Detect which cell encompasses the target text, then output its (X, Y) center coordinate. 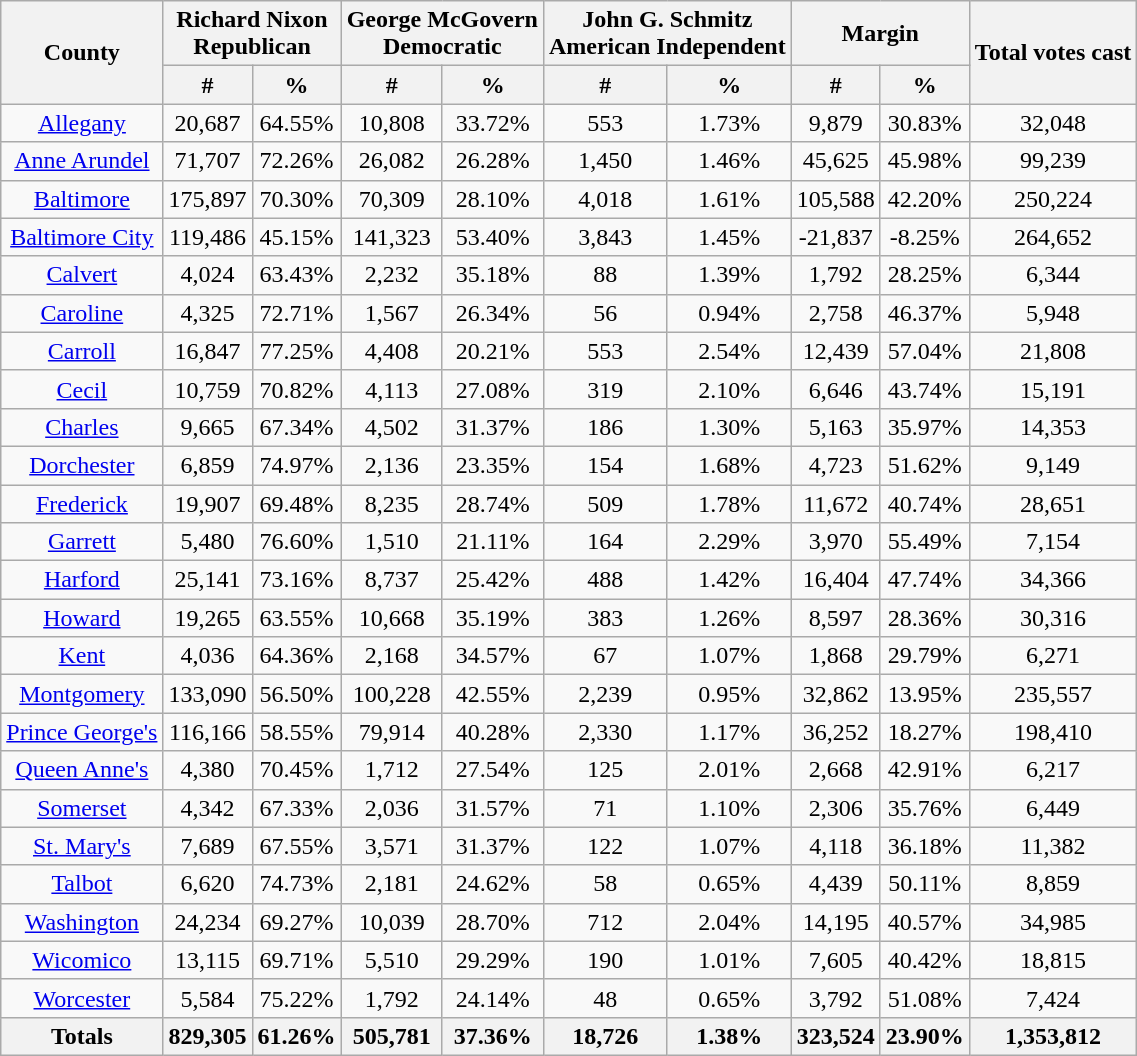
2,330 (605, 732)
63.43% (296, 275)
Richard NixonRepublican (252, 34)
3,843 (605, 237)
7,424 (1053, 998)
5,163 (836, 427)
48 (605, 998)
1,712 (392, 770)
71,707 (208, 161)
St. Mary's (82, 846)
67.34% (296, 427)
712 (605, 922)
4,018 (605, 199)
51.08% (924, 998)
35.76% (924, 808)
67 (605, 656)
56 (605, 313)
505,781 (392, 1036)
47.74% (924, 580)
829,305 (208, 1036)
9,879 (836, 123)
1.42% (729, 580)
26,082 (392, 161)
1.78% (729, 503)
35.18% (492, 275)
1.01% (729, 960)
1.68% (729, 465)
14,195 (836, 922)
Baltimore City (82, 237)
74.97% (296, 465)
5,480 (208, 542)
Caroline (82, 313)
Baltimore (82, 199)
6,449 (1053, 808)
45.98% (924, 161)
12,439 (836, 351)
323,524 (836, 1036)
Queen Anne's (82, 770)
45.15% (296, 237)
8,737 (392, 580)
488 (605, 580)
Wicomico (82, 960)
33.72% (492, 123)
16,847 (208, 351)
70.82% (296, 389)
29.79% (924, 656)
4,408 (392, 351)
58.55% (296, 732)
1.45% (729, 237)
264,652 (1053, 237)
4,380 (208, 770)
10,808 (392, 123)
7,605 (836, 960)
21.11% (492, 542)
28,651 (1053, 503)
1,567 (392, 313)
70.30% (296, 199)
Total votes cast (1053, 52)
2.10% (729, 389)
2.29% (729, 542)
18,815 (1053, 960)
20.21% (492, 351)
-21,837 (836, 237)
Howard (82, 618)
George McGovernDemocratic (442, 34)
Kent (82, 656)
15,191 (1053, 389)
13,115 (208, 960)
25.42% (492, 580)
8,859 (1053, 884)
Allegany (82, 123)
2.54% (729, 351)
11,382 (1053, 846)
31.57% (492, 808)
51.62% (924, 465)
10,759 (208, 389)
1,353,812 (1053, 1036)
8,597 (836, 618)
County (82, 52)
28.70% (492, 922)
2.04% (729, 922)
36.18% (924, 846)
75.22% (296, 998)
190 (605, 960)
7,689 (208, 846)
1,450 (605, 161)
4,439 (836, 884)
58 (605, 884)
9,665 (208, 427)
7,154 (1053, 542)
19,907 (208, 503)
40.74% (924, 503)
Margin (880, 34)
1.38% (729, 1036)
4,502 (392, 427)
141,323 (392, 237)
32,048 (1053, 123)
1,510 (392, 542)
42.20% (924, 199)
18.27% (924, 732)
3,970 (836, 542)
8,235 (392, 503)
6,859 (208, 465)
5,584 (208, 998)
9,149 (1053, 465)
100,228 (392, 694)
40.28% (492, 732)
61.26% (296, 1036)
4,036 (208, 656)
36,252 (836, 732)
133,090 (208, 694)
6,620 (208, 884)
40.42% (924, 960)
35.97% (924, 427)
73.16% (296, 580)
2,136 (392, 465)
56.50% (296, 694)
Montgomery (82, 694)
Calvert (82, 275)
4,024 (208, 275)
69.48% (296, 503)
6,344 (1053, 275)
235,557 (1053, 694)
116,166 (208, 732)
37.36% (492, 1036)
4,325 (208, 313)
99,239 (1053, 161)
32,862 (836, 694)
55.49% (924, 542)
43.74% (924, 389)
28.74% (492, 503)
74.73% (296, 884)
57.04% (924, 351)
34,985 (1053, 922)
383 (605, 618)
Totals (82, 1036)
21,808 (1053, 351)
509 (605, 503)
69.71% (296, 960)
45,625 (836, 161)
16,404 (836, 580)
0.95% (729, 694)
-8.25% (924, 237)
154 (605, 465)
Dorchester (82, 465)
64.36% (296, 656)
24,234 (208, 922)
67.55% (296, 846)
2,232 (392, 275)
70,309 (392, 199)
Talbot (82, 884)
10,039 (392, 922)
4,723 (836, 465)
Charles (82, 427)
2,758 (836, 313)
2,168 (392, 656)
34.57% (492, 656)
13.95% (924, 694)
11,672 (836, 503)
186 (605, 427)
1.73% (729, 123)
3,792 (836, 998)
30.83% (924, 123)
29.29% (492, 960)
250,224 (1053, 199)
1,868 (836, 656)
28.10% (492, 199)
53.40% (492, 237)
6,646 (836, 389)
1.10% (729, 808)
164 (605, 542)
5,948 (1053, 313)
23.90% (924, 1036)
30,316 (1053, 618)
319 (605, 389)
23.35% (492, 465)
119,486 (208, 237)
4,113 (392, 389)
1.61% (729, 199)
72.26% (296, 161)
28.25% (924, 275)
0.94% (729, 313)
Carroll (82, 351)
6,217 (1053, 770)
6,271 (1053, 656)
25,141 (208, 580)
40.57% (924, 922)
14,353 (1053, 427)
10,668 (392, 618)
88 (605, 275)
1.30% (729, 427)
122 (605, 846)
1.26% (729, 618)
42.55% (492, 694)
175,897 (208, 199)
Anne Arundel (82, 161)
4,342 (208, 808)
26.28% (492, 161)
2,306 (836, 808)
1.46% (729, 161)
2.01% (729, 770)
105,588 (836, 199)
34,366 (1053, 580)
64.55% (296, 123)
3,571 (392, 846)
2,036 (392, 808)
35.19% (492, 618)
42.91% (924, 770)
2,181 (392, 884)
71 (605, 808)
Somerset (82, 808)
1.39% (729, 275)
Washington (82, 922)
76.60% (296, 542)
28.36% (924, 618)
Garrett (82, 542)
24.62% (492, 884)
5,510 (392, 960)
Harford (82, 580)
26.34% (492, 313)
18,726 (605, 1036)
John G. SchmitzAmerican Independent (667, 34)
1.17% (729, 732)
27.08% (492, 389)
20,687 (208, 123)
24.14% (492, 998)
46.37% (924, 313)
69.27% (296, 922)
79,914 (392, 732)
67.33% (296, 808)
50.11% (924, 884)
Cecil (82, 389)
4,118 (836, 846)
2,668 (836, 770)
Worcester (82, 998)
125 (605, 770)
63.55% (296, 618)
Prince George's (82, 732)
72.71% (296, 313)
Frederick (82, 503)
2,239 (605, 694)
198,410 (1053, 732)
77.25% (296, 351)
19,265 (208, 618)
27.54% (492, 770)
70.45% (296, 770)
